Return (X, Y) of the center of cell containing provided text 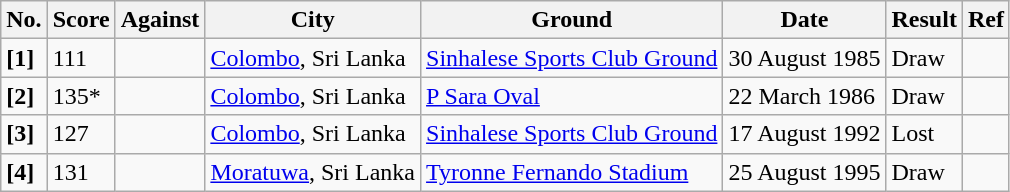
Score (81, 20)
135* (81, 96)
127 (81, 134)
[3] (24, 134)
City (313, 20)
Date (804, 20)
Lost (924, 134)
[4] (24, 172)
111 (81, 58)
[1] (24, 58)
Against (160, 20)
Moratuwa, Sri Lanka (313, 172)
Ref (986, 20)
22 March 1986 (804, 96)
30 August 1985 (804, 58)
P Sara Oval (572, 96)
Tyronne Fernando Stadium (572, 172)
No. (24, 20)
Ground (572, 20)
131 (81, 172)
25 August 1995 (804, 172)
Result (924, 20)
17 August 1992 (804, 134)
[2] (24, 96)
